Return [X, Y] of the center of cell containing provided text 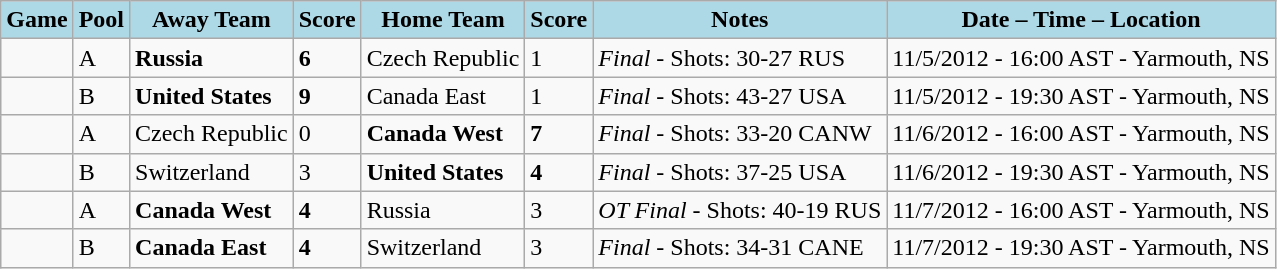
11/6/2012 - 19:30 AST - Yarmouth, NS [1081, 172]
11/5/2012 - 19:30 AST - Yarmouth, NS [1081, 96]
Final - Shots: 37-25 USA [740, 172]
11/7/2012 - 16:00 AST - Yarmouth, NS [1081, 210]
11/7/2012 - 19:30 AST - Yarmouth, NS [1081, 248]
Final - Shots: 43-27 USA [740, 96]
Away Team [212, 20]
Home Team [443, 20]
Final - Shots: 34-31 CANE [740, 248]
11/6/2012 - 16:00 AST - Yarmouth, NS [1081, 134]
Notes [740, 20]
6 [327, 58]
11/5/2012 - 16:00 AST - Yarmouth, NS [1081, 58]
Final - Shots: 33-20 CANW [740, 134]
9 [327, 96]
Final - Shots: 30-27 RUS [740, 58]
0 [327, 134]
OT Final - Shots: 40-19 RUS [740, 210]
7 [559, 134]
Date – Time – Location [1081, 20]
Game [37, 20]
Pool [101, 20]
